Capture the cell that displays the provided text and extract its (X, Y) central coordinate. 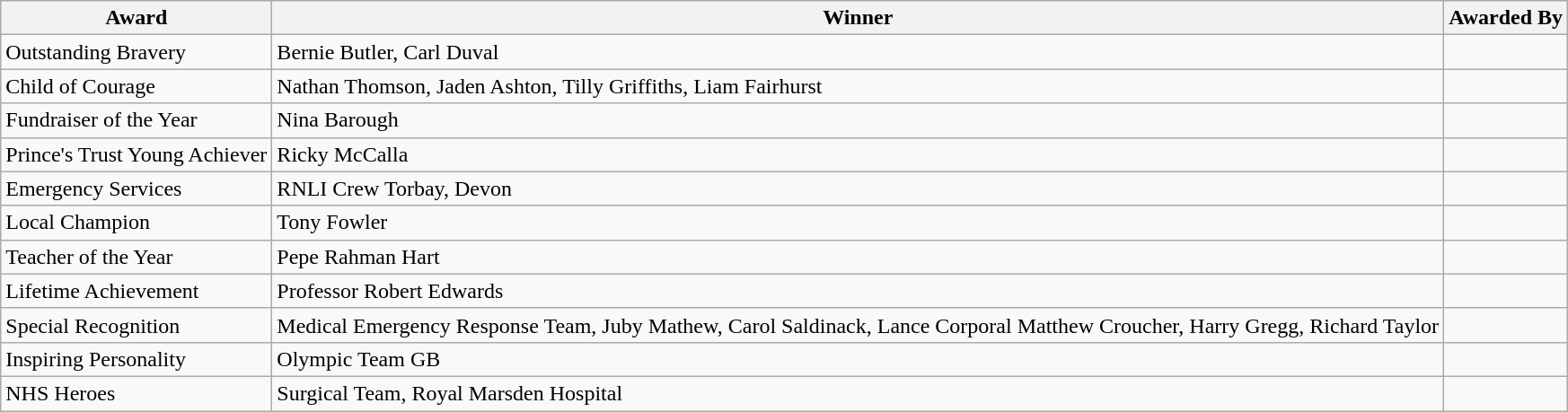
Fundraiser of the Year (137, 120)
Prince's Trust Young Achiever (137, 154)
Ricky McCalla (859, 154)
Inspiring Personality (137, 359)
Olympic Team GB (859, 359)
Tony Fowler (859, 223)
Emergency Services (137, 188)
Award (137, 18)
Nathan Thomson, Jaden Ashton, Tilly Griffiths, Liam Fairhurst (859, 86)
Lifetime Achievement (137, 291)
Child of Courage (137, 86)
Pepe Rahman Hart (859, 257)
Local Champion (137, 223)
Medical Emergency Response Team, Juby Mathew, Carol Saldinack, Lance Corporal Matthew Croucher, Harry Gregg, Richard Taylor (859, 325)
Winner (859, 18)
Outstanding Bravery (137, 52)
Awarded By (1506, 18)
Special Recognition (137, 325)
Professor Robert Edwards (859, 291)
Bernie Butler, Carl Duval (859, 52)
Teacher of the Year (137, 257)
RNLI Crew Torbay, Devon (859, 188)
Surgical Team, Royal Marsden Hospital (859, 393)
Nina Barough (859, 120)
NHS Heroes (137, 393)
